Search for the cell housing the specified text and yield its (x, y) center coordinate. 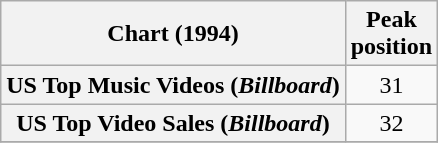
Peakposition (391, 34)
32 (391, 123)
31 (391, 85)
Chart (1994) (173, 34)
US Top Music Videos (Billboard) (173, 85)
US Top Video Sales (Billboard) (173, 123)
